Find where the given text appears and provide that cell's center as (x, y) coordinate. 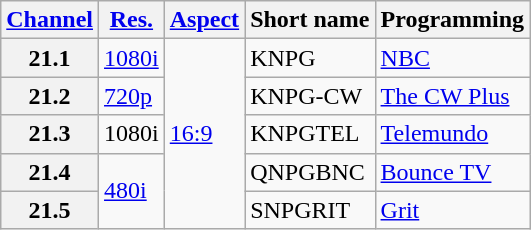
21.3 (50, 134)
Bounce TV (452, 172)
QNPGBNC (310, 172)
KNPG (310, 58)
Channel (50, 20)
Grit (452, 210)
Res. (132, 20)
21.2 (50, 96)
21.5 (50, 210)
720p (132, 96)
16:9 (204, 134)
KNPG-CW (310, 96)
21.4 (50, 172)
480i (132, 191)
Programming (452, 20)
The CW Plus (452, 96)
Short name (310, 20)
Aspect (204, 20)
NBC (452, 58)
KNPGTEL (310, 134)
21.1 (50, 58)
Telemundo (452, 134)
SNPGRIT (310, 210)
